Capture the cell that displays the provided text and extract its (x, y) central coordinate. 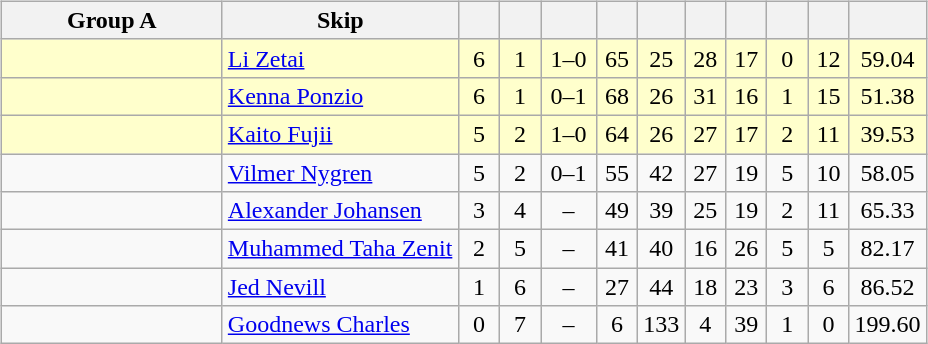
Skip (340, 20)
18 (706, 287)
41 (618, 249)
51.38 (888, 96)
39.53 (888, 134)
64 (618, 134)
65 (618, 58)
15 (828, 96)
42 (662, 173)
7 (520, 325)
10 (828, 173)
65.33 (888, 211)
Kaito Fujii (340, 134)
Li Zetai (340, 58)
133 (662, 325)
68 (618, 96)
Vilmer Nygren (340, 173)
12 (828, 58)
Muhammed Taha Zenit (340, 249)
23 (746, 287)
49 (618, 211)
44 (662, 287)
86.52 (888, 287)
28 (706, 58)
Group A (112, 20)
Jed Nevill (340, 287)
31 (706, 96)
Kenna Ponzio (340, 96)
199.60 (888, 325)
40 (662, 249)
58.05 (888, 173)
55 (618, 173)
82.17 (888, 249)
59.04 (888, 58)
Alexander Johansen (340, 211)
Goodnews Charles (340, 325)
